Find where the given text appears and provide that cell's center as [X, Y] coordinate. 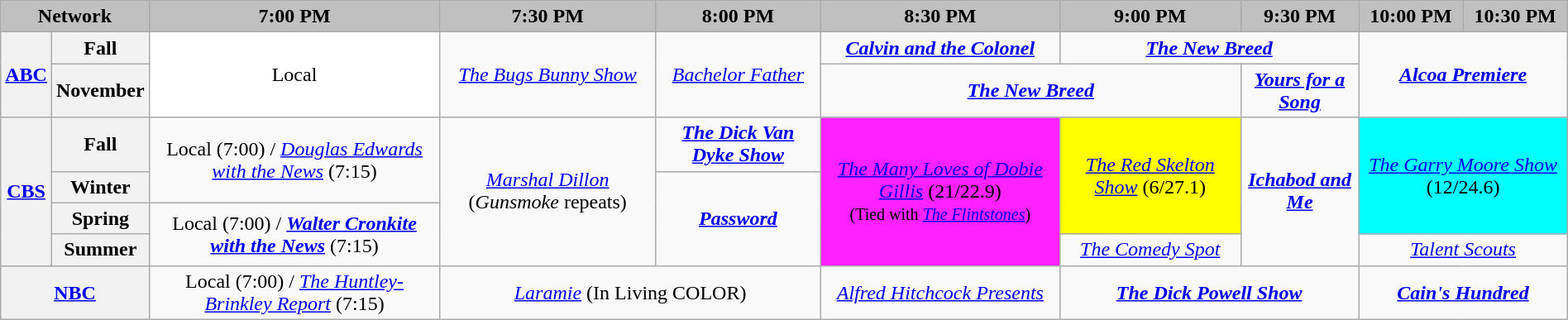
Laramie (In Living COLOR) [630, 293]
Talent Scouts [1463, 250]
Ichabod and Me [1300, 192]
9:00 PM [1150, 17]
Local (7:00) / Douglas Edwards with the News (7:15) [294, 160]
CBS [26, 192]
Network [74, 17]
Summer [100, 250]
Bachelor Father [739, 74]
The Garry Moore Show (12/24.6) [1463, 175]
Alcoa Premiere [1463, 74]
8:30 PM [939, 17]
9:30 PM [1300, 17]
Marshal Dillon (Gunsmoke repeats) [547, 192]
The Comedy Spot [1150, 250]
Alfred Hitchcock Presents [939, 293]
The Red Skelton Show (6/27.1) [1150, 175]
The Many Loves of Dobie Gillis (21/22.9)(Tied with The Flintstones) [939, 192]
Password [739, 218]
The Dick Van Dyke Show [739, 144]
ABC [26, 74]
7:00 PM [294, 17]
Local (7:00) / Walter Cronkite with the News (7:15) [294, 234]
Cain's Hundred [1463, 293]
10:00 PM [1411, 17]
10:30 PM [1515, 17]
8:00 PM [739, 17]
The Dick Powell Show [1209, 293]
November [100, 91]
Spring [100, 218]
Yours for a Song [1300, 91]
7:30 PM [547, 17]
Local [294, 74]
NBC [74, 293]
Local (7:00) / The Huntley-Brinkley Report (7:15) [294, 293]
Calvin and the Colonel [939, 48]
The Bugs Bunny Show [547, 74]
Winter [100, 187]
